From the cell containing the given text, extract its center point as [x, y] coordinate. 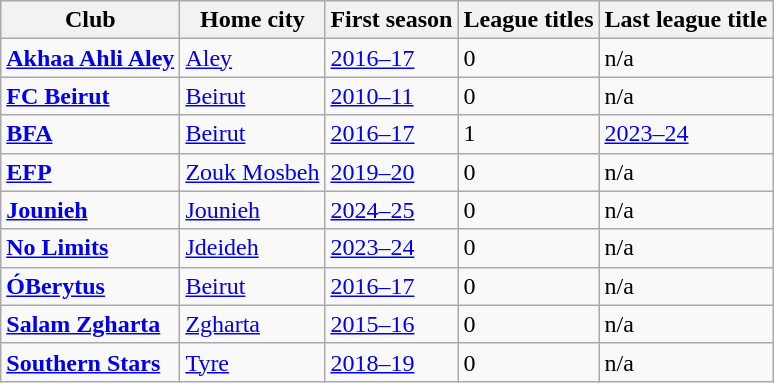
Zouk Mosbeh [252, 172]
FC Beirut [90, 96]
First season [392, 20]
2018–19 [392, 362]
1 [528, 134]
Home city [252, 20]
ÓBerytus [90, 286]
Akhaa Ahli Aley [90, 58]
2019–20 [392, 172]
Jdeideh [252, 248]
2010–11 [392, 96]
Southern Stars [90, 362]
Zgharta [252, 324]
Last league title [686, 20]
EFP [90, 172]
Club [90, 20]
Aley [252, 58]
Salam Zgharta [90, 324]
2024–25 [392, 210]
2015–16 [392, 324]
League titles [528, 20]
BFA [90, 134]
No Limits [90, 248]
Tyre [252, 362]
